Detect which cell encompasses the target text, then output its (x, y) center coordinate. 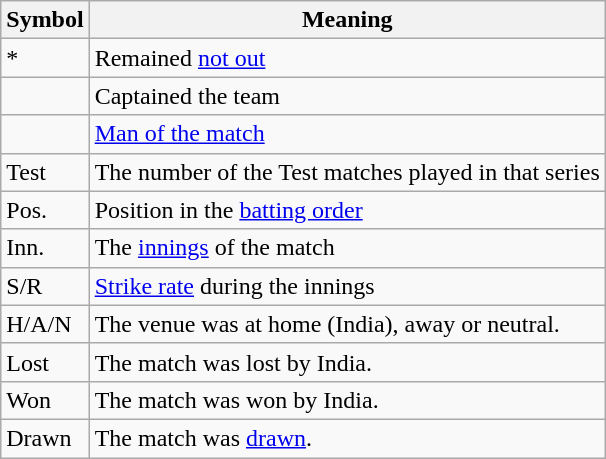
Strike rate during the innings (347, 286)
Pos. (45, 210)
The innings of the match (347, 248)
Test (45, 172)
H/A/N (45, 324)
S/R (45, 286)
Lost (45, 362)
Meaning (347, 20)
Symbol (45, 20)
Drawn (45, 438)
The match was drawn. (347, 438)
* (45, 58)
Man of the match (347, 134)
The venue was at home (India), away or neutral. (347, 324)
The match was lost by India. (347, 362)
Captained the team (347, 96)
Won (45, 400)
Remained not out (347, 58)
The match was won by India. (347, 400)
Position in the batting order (347, 210)
Inn. (45, 248)
The number of the Test matches played in that series (347, 172)
